Return the [X, Y] coordinate for the center point of the cell that contains the specified text.  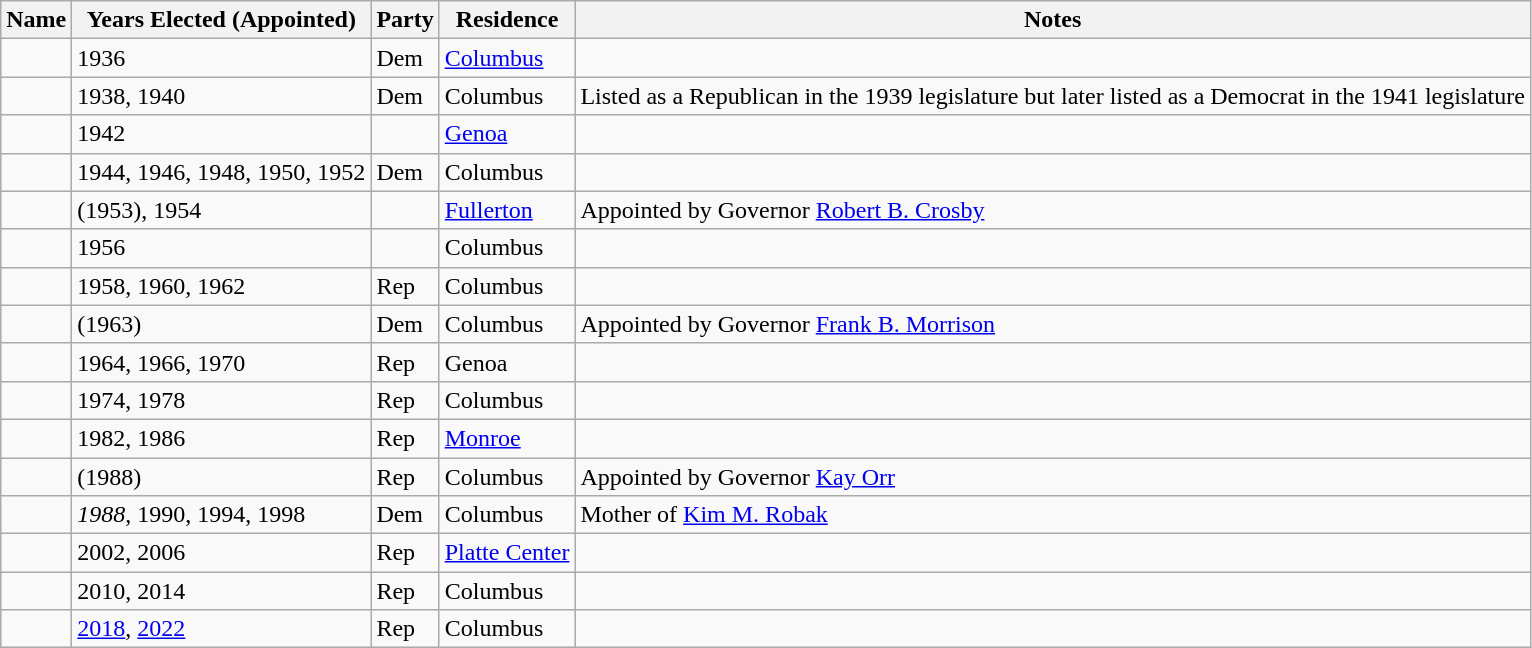
Appointed by Governor Frank B. Morrison [1052, 324]
1958, 1960, 1962 [222, 286]
Party [405, 20]
Listed as a Republican in the 1939 legislature but later listed as a Democrat in the 1941 legislature [1052, 96]
(1988) [222, 477]
(1963) [222, 324]
Mother of Kim M. Robak [1052, 515]
Appointed by Governor Robert B. Crosby [1052, 210]
2002, 2006 [222, 553]
Monroe [507, 438]
1938, 1940 [222, 96]
1936 [222, 58]
Years Elected (Appointed) [222, 20]
1982, 1986 [222, 438]
1964, 1966, 1970 [222, 362]
Appointed by Governor Kay Orr [1052, 477]
2018, 2022 [222, 629]
Fullerton [507, 210]
1944, 1946, 1948, 1950, 1952 [222, 172]
Name [36, 20]
Residence [507, 20]
1988, 1990, 1994, 1998 [222, 515]
1974, 1978 [222, 400]
1956 [222, 248]
(1953), 1954 [222, 210]
Platte Center [507, 553]
1942 [222, 134]
2010, 2014 [222, 591]
Notes [1052, 20]
